Provide the (x, y) coordinate of the cell's center where the given text is located.  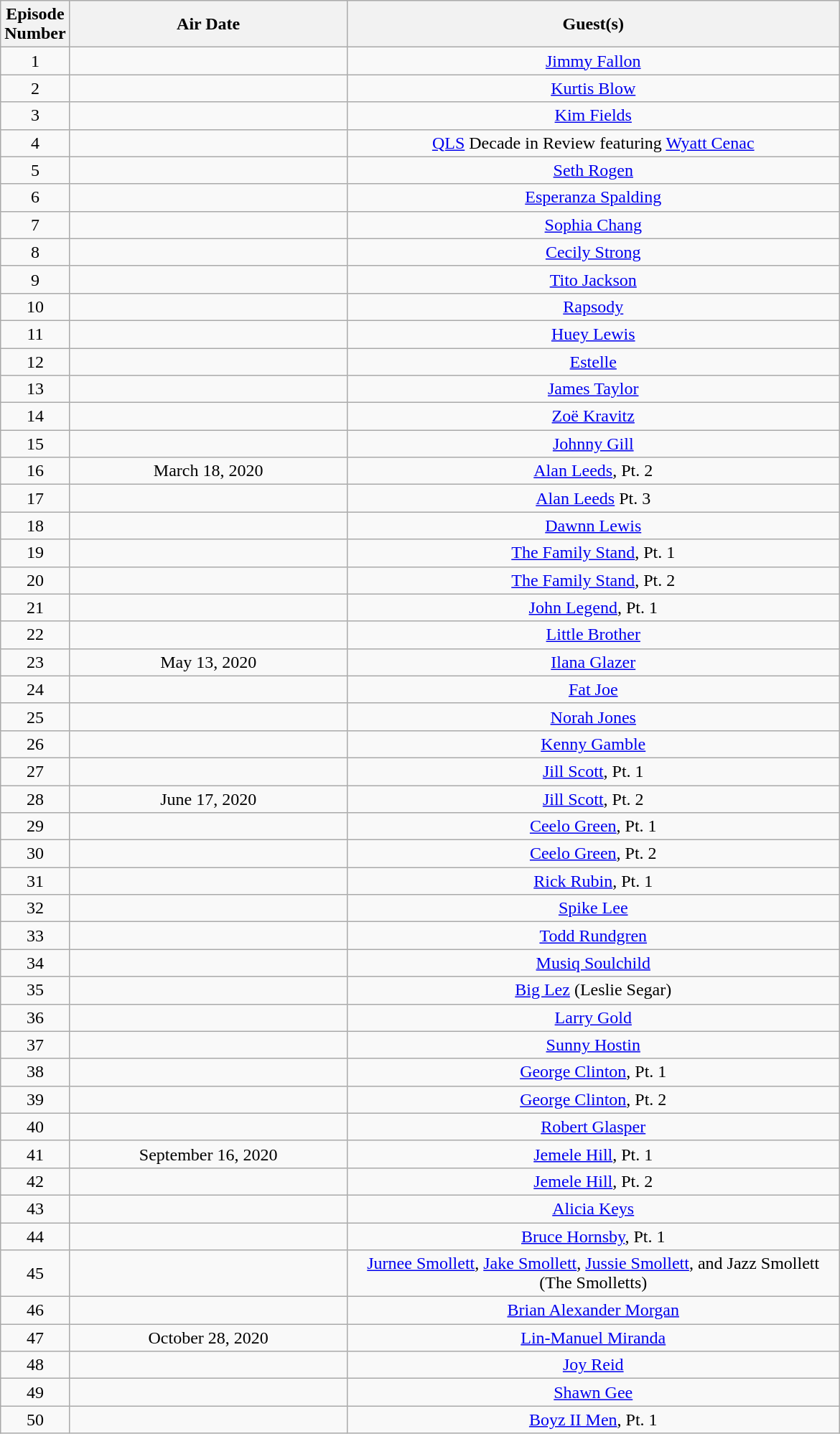
Estelle (593, 361)
12 (35, 361)
45 (35, 1274)
Alan Leeds Pt. 3 (593, 498)
39 (35, 1099)
37 (35, 1045)
Bruce Hornsby, Pt. 1 (593, 1236)
18 (35, 526)
14 (35, 416)
QLS Decade in Review featuring Wyatt Cenac (593, 143)
46 (35, 1310)
Kenny Gamble (593, 744)
35 (35, 990)
4 (35, 143)
Jurnee Smollett, Jake Smollett, Jussie Smollett, and Jazz Smollett (The Smolletts) (593, 1274)
5 (35, 170)
Huey Lewis (593, 334)
22 (35, 635)
Ceelo Green, Pt. 2 (593, 854)
Big Lez (Leslie Segar) (593, 990)
36 (35, 1018)
23 (35, 662)
Seth Rogen (593, 170)
48 (35, 1365)
Boyz II Men, Pt. 1 (593, 1420)
1 (35, 61)
Guest(s) (593, 24)
26 (35, 744)
Dawnn Lewis (593, 526)
49 (35, 1392)
24 (35, 689)
7 (35, 225)
Shawn Gee (593, 1392)
27 (35, 771)
30 (35, 854)
40 (35, 1127)
Alan Leeds, Pt. 2 (593, 471)
Fat Joe (593, 689)
19 (35, 553)
11 (35, 334)
Jill Scott, Pt. 1 (593, 771)
2 (35, 88)
8 (35, 252)
Jemele Hill, Pt. 1 (593, 1154)
James Taylor (593, 389)
Rick Rubin, Pt. 1 (593, 881)
6 (35, 197)
Sunny Hostin (593, 1045)
The Family Stand, Pt. 2 (593, 580)
September 16, 2020 (208, 1154)
13 (35, 389)
Johnny Gill (593, 444)
Zoë Kravitz (593, 416)
Tito Jackson (593, 279)
October 28, 2020 (208, 1338)
50 (35, 1420)
29 (35, 827)
Musiq Soulchild (593, 963)
Jimmy Fallon (593, 61)
George Clinton, Pt. 1 (593, 1072)
21 (35, 607)
George Clinton, Pt. 2 (593, 1099)
Episode Number (35, 24)
17 (35, 498)
Norah Jones (593, 717)
42 (35, 1181)
Ceelo Green, Pt. 1 (593, 827)
Cecily Strong (593, 252)
John Legend, Pt. 1 (593, 607)
15 (35, 444)
Joy Reid (593, 1365)
Little Brother (593, 635)
47 (35, 1338)
10 (35, 307)
32 (35, 908)
Sophia Chang (593, 225)
Kurtis Blow (593, 88)
31 (35, 881)
Robert Glasper (593, 1127)
Air Date (208, 24)
Brian Alexander Morgan (593, 1310)
38 (35, 1072)
June 17, 2020 (208, 799)
34 (35, 963)
Rapsody (593, 307)
The Family Stand, Pt. 1 (593, 553)
25 (35, 717)
Kim Fields (593, 116)
Esperanza Spalding (593, 197)
20 (35, 580)
16 (35, 471)
Jill Scott, Pt. 2 (593, 799)
44 (35, 1236)
March 18, 2020 (208, 471)
3 (35, 116)
9 (35, 279)
Todd Rundgren (593, 936)
Lin-Manuel Miranda (593, 1338)
43 (35, 1209)
Alicia Keys (593, 1209)
Spike Lee (593, 908)
May 13, 2020 (208, 662)
33 (35, 936)
Larry Gold (593, 1018)
Jemele Hill, Pt. 2 (593, 1181)
28 (35, 799)
Ilana Glazer (593, 662)
41 (35, 1154)
